Pinpoint the cell where the given text exists, returning its [X, Y] midpoint coordinate. 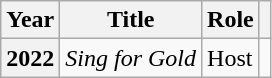
Year [30, 20]
Host [231, 58]
2022 [30, 58]
Title [131, 20]
Role [231, 20]
Sing for Gold [131, 58]
